Locate the cell with the specified text and output its [X, Y] center coordinate. 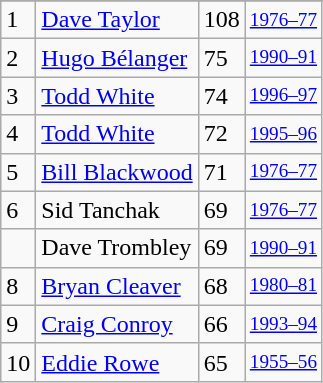
Bryan Cleaver [117, 286]
65 [222, 362]
75 [222, 58]
8 [18, 286]
3 [18, 96]
1993–94 [283, 324]
9 [18, 324]
108 [222, 20]
5 [18, 172]
Craig Conroy [117, 324]
Dave Trombley [117, 248]
71 [222, 172]
1955–56 [283, 362]
1 [18, 20]
1980–81 [283, 286]
Hugo Bélanger [117, 58]
1995–96 [283, 134]
72 [222, 134]
6 [18, 210]
66 [222, 324]
2 [18, 58]
Eddie Rowe [117, 362]
68 [222, 286]
1996–97 [283, 96]
Dave Taylor [117, 20]
10 [18, 362]
74 [222, 96]
Bill Blackwood [117, 172]
4 [18, 134]
Sid Tanchak [117, 210]
